Identify which cell holds the provided text, then report its (x, y) central coordinate. 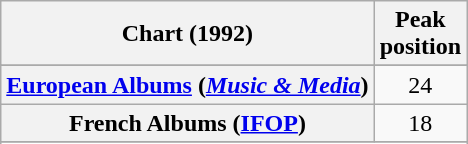
18 (420, 123)
24 (420, 85)
Chart (1992) (188, 34)
French Albums (IFOP) (188, 123)
European Albums (Music & Media) (188, 85)
Peakposition (420, 34)
